Return the (x, y) coordinate for the center point of the cell that contains the specified text.  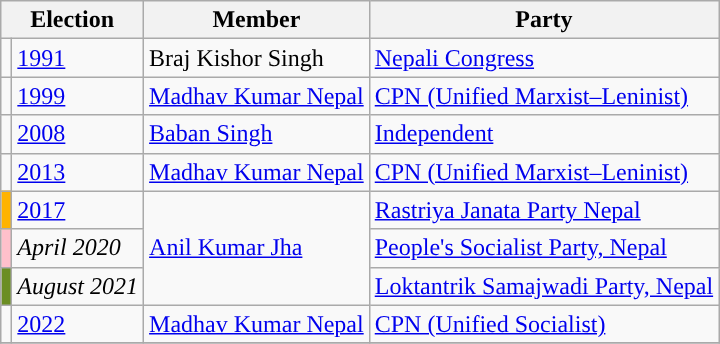
People's Socialist Party, Nepal (544, 248)
April 2020 (78, 248)
Baban Singh (257, 134)
Braj Kishor Singh (257, 58)
August 2021 (78, 286)
2022 (78, 324)
Election (72, 20)
Independent (544, 134)
1999 (78, 96)
Nepali Congress (544, 58)
Loktantrik Samajwadi Party, Nepal (544, 286)
2017 (78, 210)
Rastriya Janata Party Nepal (544, 210)
2008 (78, 134)
Member (257, 20)
CPN (Unified Socialist) (544, 324)
Party (544, 20)
Anil Kumar Jha (257, 248)
2013 (78, 172)
1991 (78, 58)
